Extract the (x, y) coordinate from the center of the cell holding the provided text.  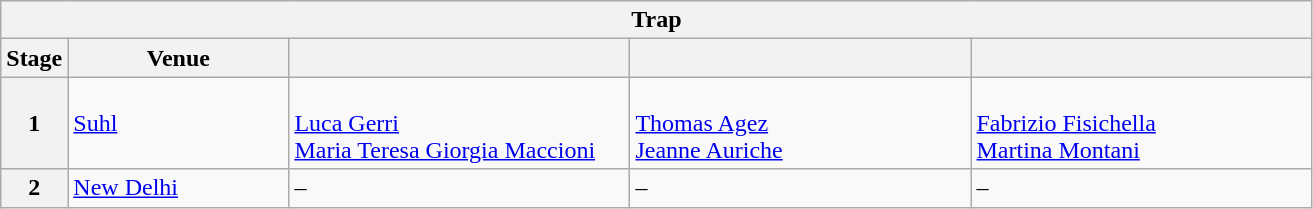
1 (34, 123)
Thomas AgezJeanne Auriche (800, 123)
2 (34, 188)
Luca GerriMaria Teresa Giorgia Maccioni (460, 123)
New Delhi (178, 188)
Stage (34, 58)
Suhl (178, 123)
Venue (178, 58)
Trap (656, 20)
Fabrizio FisichellaMartina Montani (1142, 123)
